Extract the [x, y] coordinate from the center of the cell holding the provided text.  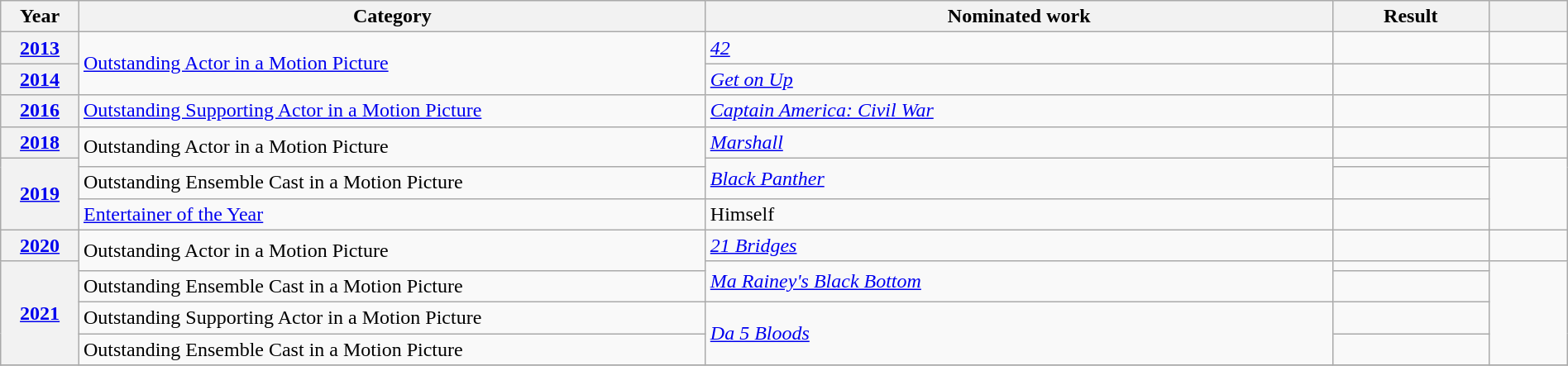
42 [1019, 48]
2019 [40, 193]
2013 [40, 48]
Nominated work [1019, 17]
Get on Up [1019, 79]
Black Panther [1019, 178]
2020 [40, 245]
21 Bridges [1019, 245]
Category [392, 17]
2014 [40, 79]
Captain America: Civil War [1019, 111]
2018 [40, 142]
2016 [40, 111]
Himself [1019, 214]
2021 [40, 312]
Ma Rainey's Black Bottom [1019, 281]
Marshall [1019, 142]
Result [1411, 17]
Year [40, 17]
Da 5 Bloods [1019, 333]
Entertainer of the Year [392, 214]
